Search for the cell housing the specified text and yield its [X, Y] center coordinate. 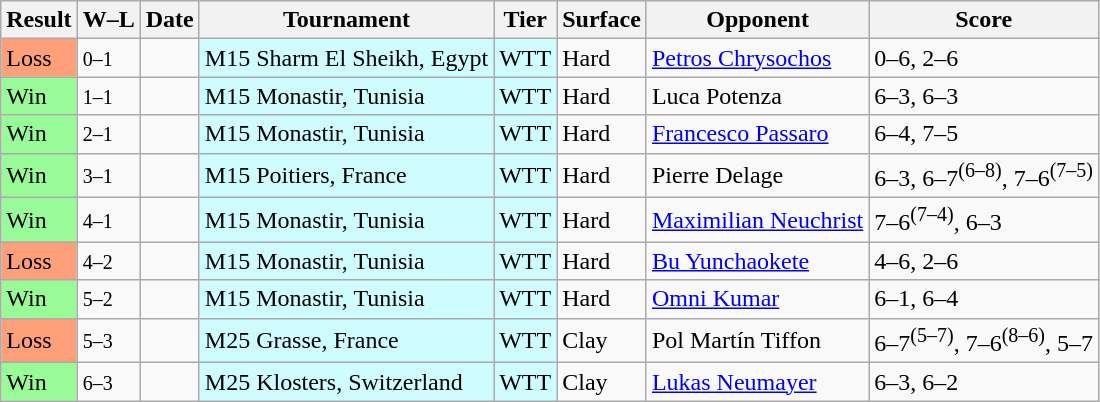
3–1 [108, 176]
0–1 [108, 58]
Luca Potenza [757, 96]
Surface [602, 20]
M15 Poitiers, France [346, 176]
Date [170, 20]
Result [39, 20]
Opponent [757, 20]
4–6, 2–6 [984, 261]
Pol Martín Tiffon [757, 340]
6–3, 6–7(6–8), 7–6(7–5) [984, 176]
5–2 [108, 299]
Score [984, 20]
4–2 [108, 261]
M25 Klosters, Switzerland [346, 382]
M25 Grasse, France [346, 340]
1–1 [108, 96]
6–3, 6–2 [984, 382]
Tier [526, 20]
Petros Chrysochos [757, 58]
Pierre Delage [757, 176]
2–1 [108, 134]
5–3 [108, 340]
Lukas Neumayer [757, 382]
6–7(5–7), 7–6(8–6), 5–7 [984, 340]
Omni Kumar [757, 299]
7–6(7–4), 6–3 [984, 220]
Bu Yunchaokete [757, 261]
0–6, 2–6 [984, 58]
Francesco Passaro [757, 134]
W–L [108, 20]
M15 Sharm El Sheikh, Egypt [346, 58]
6–4, 7–5 [984, 134]
4–1 [108, 220]
Maximilian Neuchrist [757, 220]
6–3, 6–3 [984, 96]
6–1, 6–4 [984, 299]
Tournament [346, 20]
6–3 [108, 382]
